Capture the cell that displays the provided text and extract its (x, y) central coordinate. 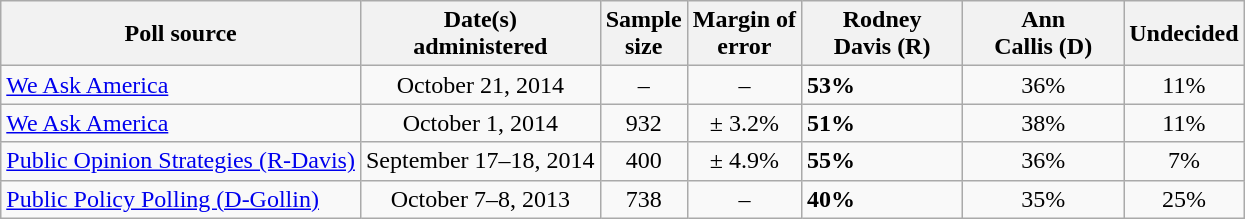
RodneyDavis (R) (882, 34)
40% (882, 199)
Public Opinion Strategies (R-Davis) (181, 161)
October 7–8, 2013 (480, 199)
AnnCallis (D) (1044, 34)
Samplesize (644, 34)
932 (644, 123)
55% (882, 161)
35% (1044, 199)
± 3.2% (744, 123)
± 4.9% (744, 161)
September 17–18, 2014 (480, 161)
738 (644, 199)
Public Policy Polling (D-Gollin) (181, 199)
51% (882, 123)
7% (1184, 161)
25% (1184, 199)
October 1, 2014 (480, 123)
Undecided (1184, 34)
53% (882, 85)
400 (644, 161)
Margin oferror (744, 34)
Poll source (181, 34)
October 21, 2014 (480, 85)
Date(s)administered (480, 34)
38% (1044, 123)
